Return (x, y) of the center of cell containing provided text 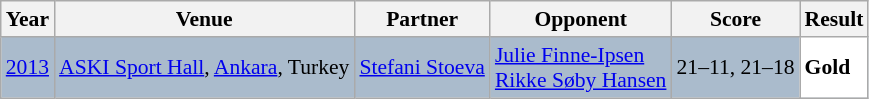
Year (28, 19)
Partner (422, 19)
ASKI Sport Hall, Ankara, Turkey (204, 68)
Gold (834, 68)
Result (834, 19)
Score (735, 19)
2013 (28, 68)
21–11, 21–18 (735, 68)
Julie Finne-Ipsen Rikke Søby Hansen (581, 68)
Stefani Stoeva (422, 68)
Venue (204, 19)
Opponent (581, 19)
